Extract the (x, y) coordinate from the center of the cell holding the provided text.  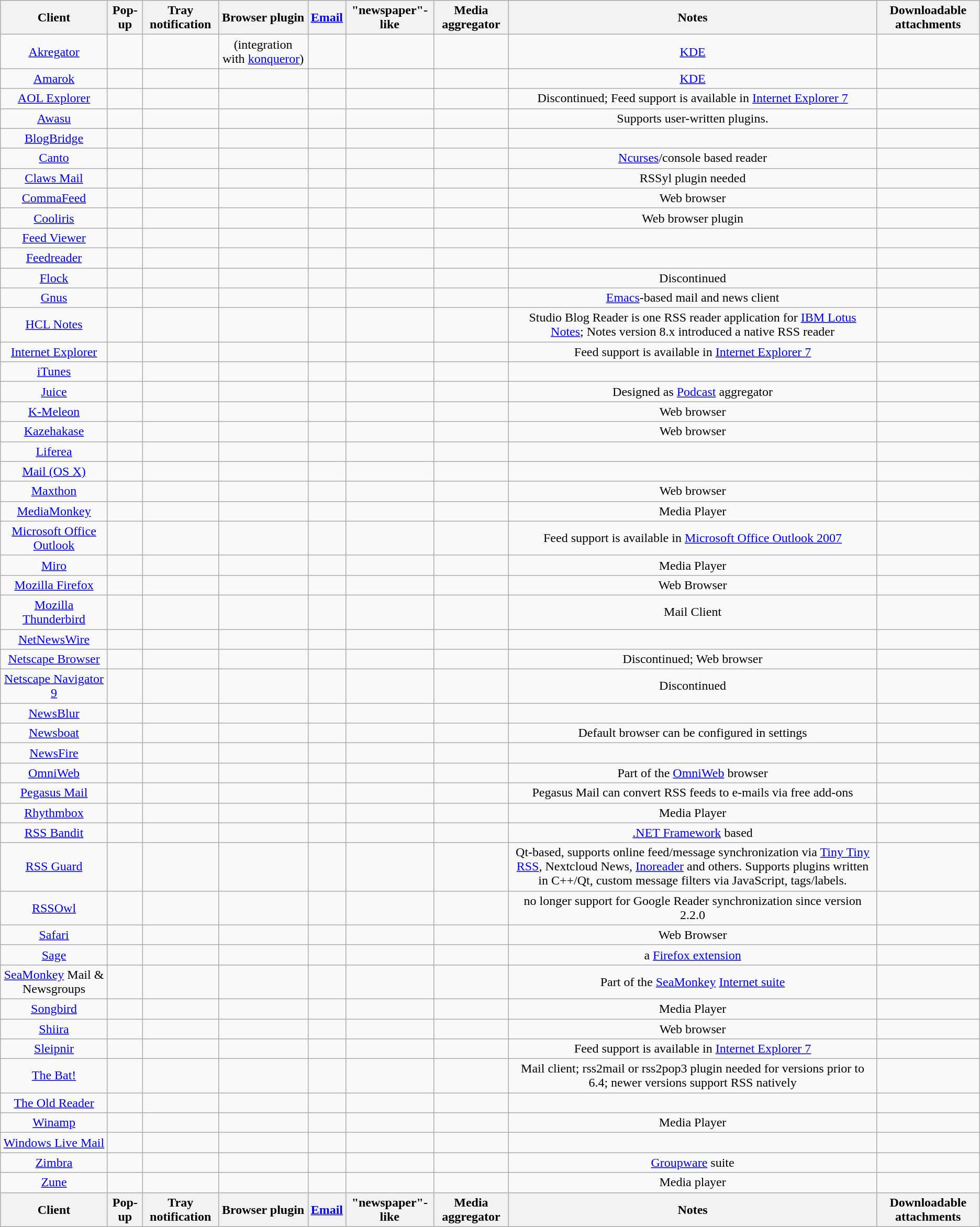
RSSOwl (54, 908)
.NET Framework based (693, 833)
Zimbra (54, 1163)
Microsoft Office Outlook (54, 538)
RSSyl plugin needed (693, 178)
Sage (54, 955)
The Old Reader (54, 1103)
Feed support is available in Microsoft Office Outlook 2007 (693, 538)
HCL Notes (54, 325)
Windows Live Mail (54, 1143)
iTunes (54, 372)
Feed Viewer (54, 238)
Media player (693, 1182)
Miro (54, 565)
Supports user-written plugins. (693, 118)
Discontinued; Feed support is available in Internet Explorer 7 (693, 98)
Safari (54, 935)
Groupware suite (693, 1163)
SeaMonkey Mail & Newsgroups (54, 981)
Mozilla Firefox (54, 585)
Zune (54, 1182)
Rhythmbox (54, 813)
Discontinued; Web browser (693, 659)
K-Meleon (54, 412)
Pegasus Mail can convert RSS feeds to e-mails via free add-ons (693, 793)
RSS Guard (54, 867)
Newsboat (54, 733)
Netscape Navigator 9 (54, 686)
Studio Blog Reader is one RSS reader application for IBM Lotus Notes; Notes version 8.x introduced a native RSS reader (693, 325)
Winamp (54, 1123)
Gnus (54, 298)
Sleipnir (54, 1049)
Internet Explorer (54, 352)
RSS Bandit (54, 833)
Emacs-based mail and news client (693, 298)
Mail client; rss2mail or rss2pop3 plugin needed for versions prior to 6.4; newer versions support RSS natively (693, 1076)
Part of the OmniWeb browser (693, 773)
Feedreader (54, 258)
Designed as Podcast aggregator (693, 392)
Pegasus Mail (54, 793)
NewsBlur (54, 713)
Shiira (54, 1029)
Mail (OS X) (54, 471)
Maxthon (54, 491)
Songbird (54, 1009)
Juice (54, 392)
Amarok (54, 79)
Liferea (54, 451)
Web browser plugin (693, 218)
Awasu (54, 118)
Akregator (54, 51)
Netscape Browser (54, 659)
Canto (54, 158)
Kazehakase (54, 432)
Mozilla Thunderbird (54, 612)
The Bat! (54, 1076)
Default browser can be configured in settings (693, 733)
a Firefox extension (693, 955)
Ncurses/console based reader (693, 158)
NewsFire (54, 753)
Flock (54, 278)
OmniWeb (54, 773)
AOL Explorer (54, 98)
CommaFeed (54, 198)
NetNewsWire (54, 639)
MediaMonkey (54, 511)
no longer support for Google Reader synchronization since version 2.2.0 (693, 908)
BlogBridge (54, 138)
Cooliris (54, 218)
Mail Client (693, 612)
Claws Mail (54, 178)
Part of the SeaMonkey Internet suite (693, 981)
(integration with konqueror) (263, 51)
